Scan for the cell matching the given text and deliver its (x, y) coordinate at center. 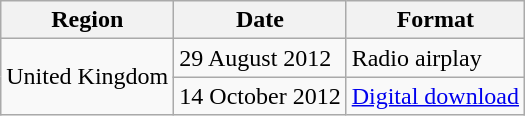
Region (88, 20)
Digital download (435, 96)
14 October 2012 (260, 96)
Date (260, 20)
Radio airplay (435, 58)
Format (435, 20)
29 August 2012 (260, 58)
United Kingdom (88, 77)
